Scan for the cell matching the given text and deliver its [X, Y] coordinate at center. 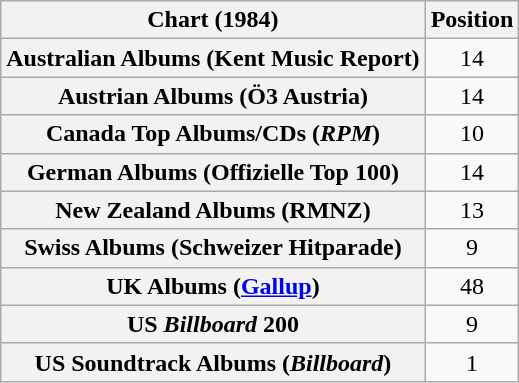
13 [472, 210]
Australian Albums (Kent Music Report) [213, 58]
Position [472, 20]
1 [472, 362]
Austrian Albums (Ö3 Austria) [213, 96]
US Soundtrack Albums (Billboard) [213, 362]
10 [472, 134]
48 [472, 286]
US Billboard 200 [213, 324]
Canada Top Albums/CDs (RPM) [213, 134]
Chart (1984) [213, 20]
UK Albums (Gallup) [213, 286]
Swiss Albums (Schweizer Hitparade) [213, 248]
New Zealand Albums (RMNZ) [213, 210]
German Albums (Offizielle Top 100) [213, 172]
